Detect which cell encompasses the target text, then output its (x, y) center coordinate. 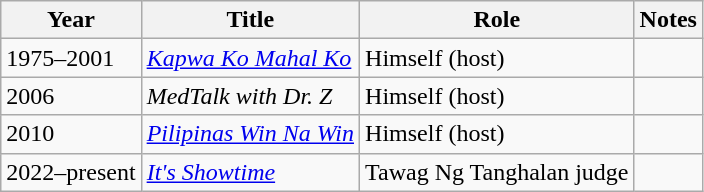
MedTalk with Dr. Z (250, 96)
2006 (71, 96)
Kapwa Ko Mahal Ko (250, 58)
Pilipinas Win Na Win (250, 134)
It's Showtime (250, 172)
Title (250, 20)
Tawag Ng Tanghalan judge (498, 172)
1975–2001 (71, 58)
Notes (668, 20)
2022–present (71, 172)
Year (71, 20)
Role (498, 20)
2010 (71, 134)
